Search for the cell housing the specified text and yield its [X, Y] center coordinate. 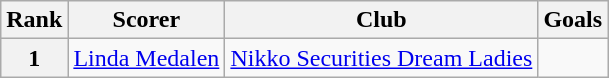
Linda Medalen [146, 58]
Club [382, 20]
1 [34, 58]
Rank [34, 20]
Goals [573, 20]
Scorer [146, 20]
Nikko Securities Dream Ladies [382, 58]
